For the text-containing cell, return its midpoint in [X, Y] coordinate format. 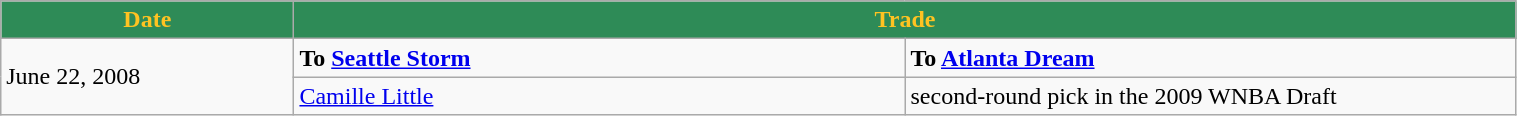
June 22, 2008 [148, 77]
To Atlanta Dream [1210, 58]
Camille Little [600, 96]
Trade [905, 20]
To Seattle Storm [600, 58]
Date [148, 20]
second-round pick in the 2009 WNBA Draft [1210, 96]
